Determine the (X, Y) coordinate at the center of the cell enclosing the given text.  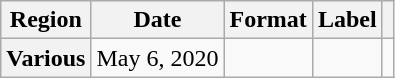
Label (347, 20)
Format (268, 20)
Region (46, 20)
Various (46, 58)
May 6, 2020 (158, 58)
Date (158, 20)
